Locate the cell with the specified text and output its [x, y] center coordinate. 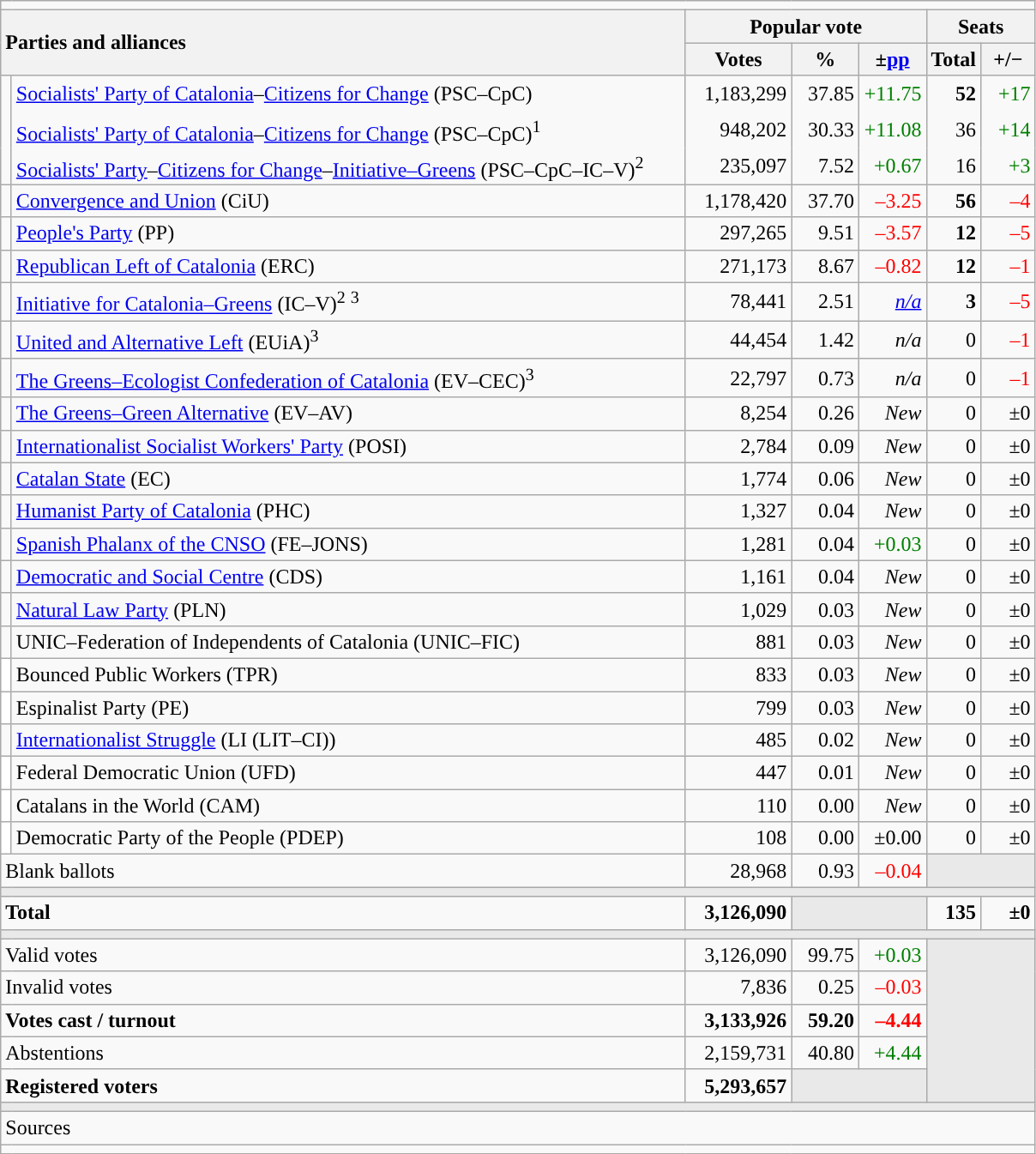
+11.75 [892, 94]
52 [954, 94]
36 [954, 130]
Valid votes [343, 955]
Socialists' Party–Citizens for Change–Initiative–Greens (PSC–CpC–IC–V)2 [348, 166]
–4 [1009, 201]
Socialists' Party of Catalonia–Citizens for Change (PSC–CpC) [348, 94]
22,797 [738, 378]
16 [954, 166]
30.33 [825, 130]
78,441 [738, 302]
+/− [1009, 59]
United and Alternative Left (EUiA)3 [348, 340]
–3.57 [892, 233]
Invalid votes [343, 988]
0.02 [825, 740]
40.80 [825, 1053]
Catalans in the World (CAM) [348, 806]
108 [738, 838]
271,173 [738, 266]
8,254 [738, 414]
People's Party (PP) [348, 233]
3,133,926 [738, 1020]
0.01 [825, 773]
2,784 [738, 446]
37.70 [825, 201]
UNIC–Federation of Independents of Catalonia (UNIC–FIC) [348, 642]
0.09 [825, 446]
+4.44 [892, 1053]
Humanist Party of Catalonia (PHC) [348, 511]
–3.25 [892, 201]
+17 [1009, 94]
3 [954, 302]
Abstentions [343, 1053]
Parties and alliances [343, 43]
Democratic Party of the People (PDEP) [348, 838]
99.75 [825, 955]
8.67 [825, 266]
Democratic and Social Centre (CDS) [348, 577]
7,836 [738, 988]
948,202 [738, 130]
–0.04 [892, 871]
% [825, 59]
Blank ballots [343, 871]
28,968 [738, 871]
2.51 [825, 302]
Convergence and Union (CiU) [348, 201]
Initiative for Catalonia–Greens (IC–V)2 3 [348, 302]
The Greens–Green Alternative (EV–AV) [348, 414]
1,327 [738, 511]
1,183,299 [738, 94]
+0.67 [892, 166]
Spanish Phalanx of the CNSO (FE–JONS) [348, 544]
Bounced Public Workers (TPR) [348, 674]
1,774 [738, 479]
1,161 [738, 577]
37.85 [825, 94]
±pp [892, 59]
1,178,420 [738, 201]
5,293,657 [738, 1085]
Registered voters [343, 1085]
7.52 [825, 166]
±0.00 [892, 838]
135 [954, 913]
The Greens–Ecologist Confederation of Catalonia (EV–CEC)3 [348, 378]
833 [738, 674]
297,265 [738, 233]
Sources [518, 1127]
Popular vote [806, 27]
Natural Law Party (PLN) [348, 609]
0.93 [825, 871]
–0.03 [892, 988]
Catalan State (EC) [348, 479]
9.51 [825, 233]
Internationalist Socialist Workers' Party (POSI) [348, 446]
485 [738, 740]
0.06 [825, 479]
Internationalist Struggle (LI (LIT–CI)) [348, 740]
110 [738, 806]
59.20 [825, 1020]
1.42 [825, 340]
Federal Democratic Union (UFD) [348, 773]
1,281 [738, 544]
56 [954, 201]
881 [738, 642]
799 [738, 708]
–4.44 [892, 1020]
Votes [738, 59]
Socialists' Party of Catalonia–Citizens for Change (PSC–CpC)1 [348, 130]
+3 [1009, 166]
+11.08 [892, 130]
–0.82 [892, 266]
44,454 [738, 340]
235,097 [738, 166]
0.73 [825, 378]
Espinalist Party (PE) [348, 708]
Republican Left of Catalonia (ERC) [348, 266]
447 [738, 773]
2,159,731 [738, 1053]
0.25 [825, 988]
1,029 [738, 609]
Seats [981, 27]
0.26 [825, 414]
Votes cast / turnout [343, 1020]
+14 [1009, 130]
